Find where the given text appears and provide that cell's center as (X, Y) coordinate. 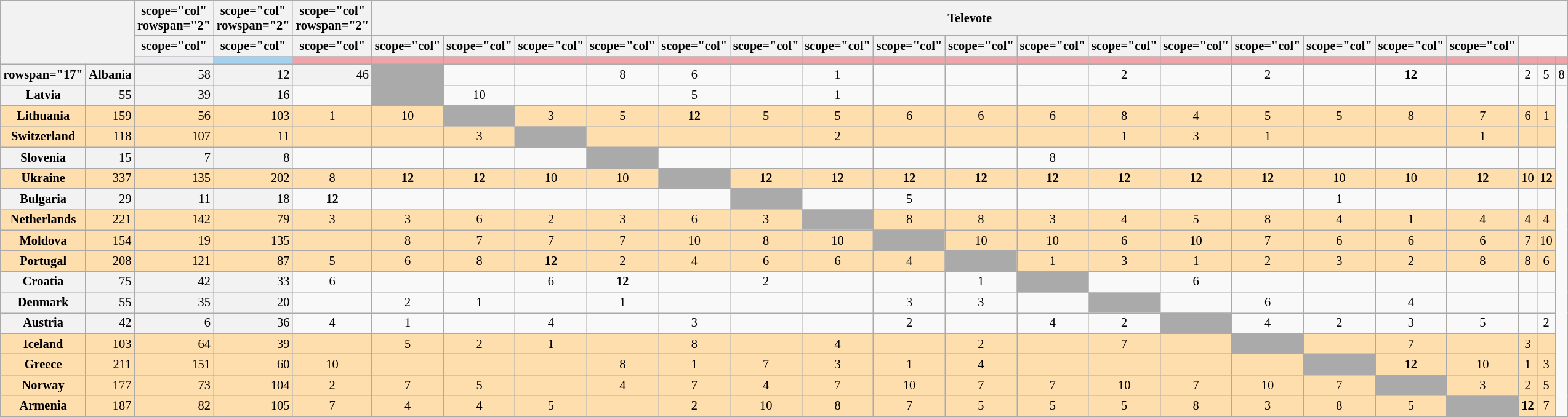
Armenia (43, 406)
16 (254, 95)
29 (110, 199)
Televote (970, 18)
Albania (110, 74)
104 (254, 385)
142 (174, 220)
33 (254, 282)
73 (174, 385)
208 (110, 261)
Greece (43, 365)
64 (174, 344)
337 (110, 178)
202 (254, 178)
Denmark (43, 303)
Croatia (43, 282)
75 (110, 282)
Latvia (43, 95)
121 (174, 261)
15 (110, 157)
Bulgaria (43, 199)
154 (110, 240)
60 (254, 365)
105 (254, 406)
19 (174, 240)
177 (110, 385)
18 (254, 199)
221 (110, 220)
20 (254, 303)
Slovenia (43, 157)
211 (110, 365)
Iceland (43, 344)
82 (174, 406)
56 (174, 116)
35 (174, 303)
46 (332, 74)
Ukraine (43, 178)
Austria (43, 323)
Moldova (43, 240)
Norway (43, 385)
36 (254, 323)
rowspan="17" (43, 74)
Switzerland (43, 137)
Netherlands (43, 220)
58 (174, 74)
107 (174, 137)
79 (254, 220)
187 (110, 406)
159 (110, 116)
151 (174, 365)
118 (110, 137)
87 (254, 261)
Portugal (43, 261)
Lithuania (43, 116)
